For the text-containing cell, return its midpoint in [x, y] coordinate format. 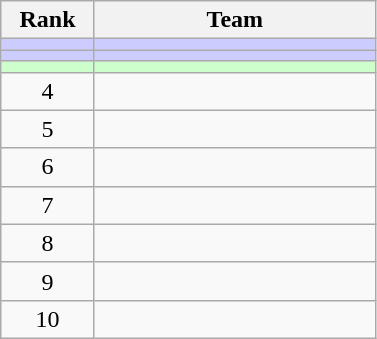
9 [48, 281]
7 [48, 205]
5 [48, 129]
10 [48, 319]
8 [48, 243]
6 [48, 167]
4 [48, 91]
Team [234, 20]
Rank [48, 20]
